Extract the (X, Y) coordinate from the center of the cell holding the provided text.  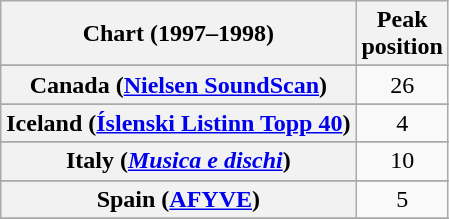
Iceland (Íslenski Listinn Topp 40) (178, 123)
Chart (1997–1998) (178, 34)
26 (402, 85)
Spain (AFYVE) (178, 199)
5 (402, 199)
10 (402, 161)
Canada (Nielsen SoundScan) (178, 85)
Italy (Musica e dischi) (178, 161)
Peakposition (402, 34)
4 (402, 123)
